Pinpoint the cell where the given text exists, returning its (x, y) midpoint coordinate. 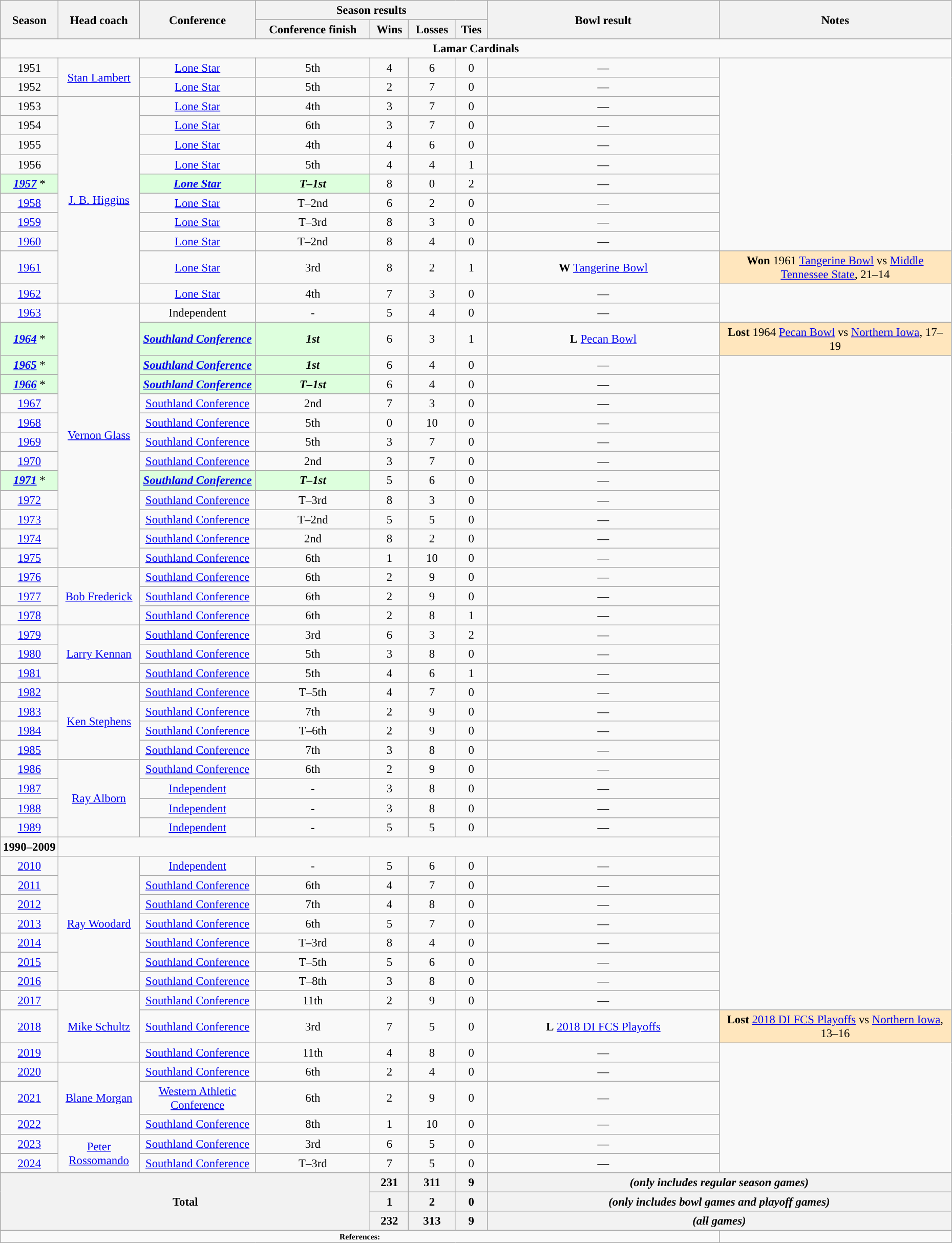
Larry Kennan (99, 654)
L 2018 DI FCS Playoffs (603, 1026)
2011 (30, 885)
1971 * (30, 481)
2012 (30, 904)
2019 (30, 1053)
Stan Lambert (99, 78)
1956 (30, 164)
2013 (30, 923)
1977 (30, 596)
Ken Stephens (99, 721)
1985 (30, 750)
2017 (30, 1001)
1990–2009 (30, 847)
2020 (30, 1072)
Lost 2018 DI FCS Playoffs vs Northern Iowa, 13–16 (835, 1026)
2023 (30, 1144)
1986 (30, 770)
1959 (30, 222)
Losses (432, 30)
1952 (30, 87)
2022 (30, 1125)
Conference (197, 19)
Won 1961 Tangerine Bowl vs Middle Tennessee State, 21–14 (835, 267)
Mike Schultz (99, 1027)
Ties (471, 30)
1967 (30, 404)
Lamar Cardinals (476, 49)
1968 (30, 423)
1979 (30, 635)
2024 (30, 1163)
311 (432, 1182)
1983 (30, 712)
1987 (30, 789)
1966 * (30, 385)
1972 (30, 500)
Wins (389, 30)
Head coach (99, 19)
2018 (30, 1026)
1984 (30, 731)
Season (30, 19)
Bob Frederick (99, 596)
1954 (30, 125)
References: (360, 1236)
(only includes bowl games and playoff games) (720, 1202)
1989 (30, 827)
Season results (372, 10)
Vernon Glass (99, 435)
Peter Rossomando (99, 1153)
2016 (30, 981)
1960 (30, 241)
2015 (30, 962)
1955 (30, 145)
1962 (30, 293)
T–6th (313, 731)
1953 (30, 107)
1978 (30, 616)
W Tangerine Bowl (603, 267)
1980 (30, 654)
1973 (30, 519)
1982 (30, 692)
Total (185, 1202)
231 (389, 1182)
1974 (30, 538)
2010 (30, 866)
Western Athletic Conference (197, 1098)
1981 (30, 673)
1958 (30, 203)
Lost 1964 Pecan Bowl vs Northern Iowa, 17–19 (835, 339)
1975 (30, 558)
2014 (30, 943)
Blane Morgan (99, 1098)
(only includes regular season games) (720, 1182)
(all games) (720, 1221)
J. B. Higgins (99, 200)
2021 (30, 1098)
1951 (30, 68)
1988 (30, 808)
Ray Alborn (99, 798)
1957 * (30, 183)
Ray Woodard (99, 923)
1961 (30, 267)
1965 * (30, 365)
T–8th (313, 981)
Conference finish (313, 30)
232 (389, 1221)
Bowl result (603, 19)
8th (313, 1125)
L Pecan Bowl (603, 339)
1976 (30, 577)
1970 (30, 461)
313 (432, 1221)
1969 (30, 442)
1963 (30, 313)
Notes (835, 19)
1964 * (30, 339)
